Search for the cell housing the specified text and yield its (X, Y) center coordinate. 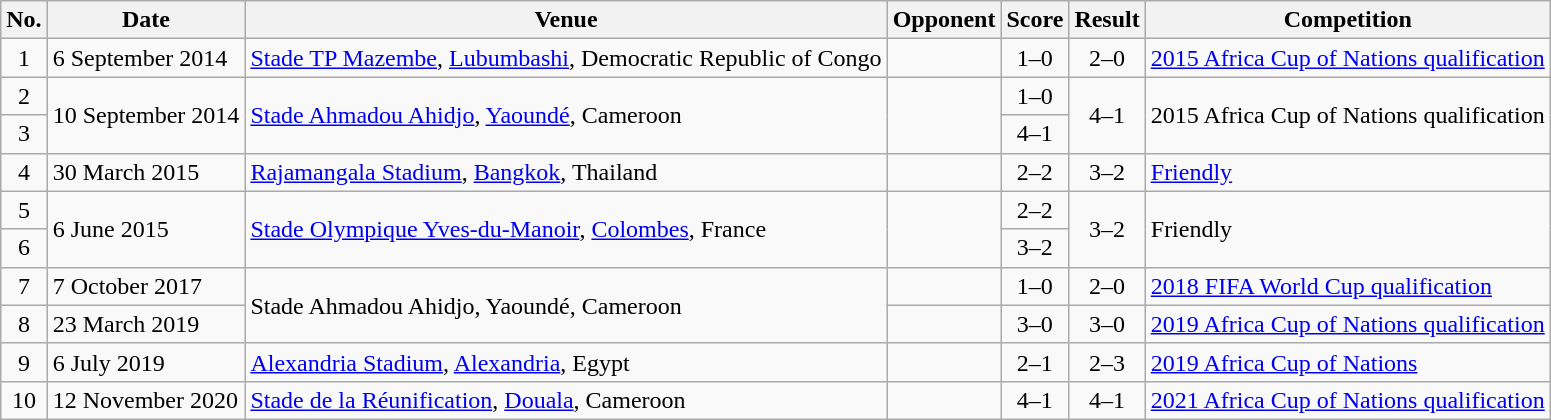
7 October 2017 (146, 286)
Stade de la Réunification, Douala, Cameroon (566, 400)
Venue (566, 20)
Opponent (944, 20)
2021 Africa Cup of Nations qualification (1348, 400)
Result (1107, 20)
1 (24, 58)
No. (24, 20)
12 November 2020 (146, 400)
2018 FIFA World Cup qualification (1348, 286)
6 September 2014 (146, 58)
Date (146, 20)
3 (24, 134)
Alexandria Stadium, Alexandria, Egypt (566, 362)
7 (24, 286)
Score (1035, 20)
Competition (1348, 20)
Rajamangala Stadium, Bangkok, Thailand (566, 172)
4 (24, 172)
2 (24, 96)
10 (24, 400)
Stade TP Mazembe, Lubumbashi, Democratic Republic of Congo (566, 58)
2–3 (1107, 362)
2–1 (1035, 362)
30 March 2015 (146, 172)
9 (24, 362)
6 June 2015 (146, 229)
Stade Olympique Yves-du-Manoir, Colombes, France (566, 229)
10 September 2014 (146, 115)
6 July 2019 (146, 362)
23 March 2019 (146, 324)
2019 Africa Cup of Nations qualification (1348, 324)
5 (24, 210)
6 (24, 248)
8 (24, 324)
2019 Africa Cup of Nations (1348, 362)
